Search for the cell housing the specified text and yield its (X, Y) center coordinate. 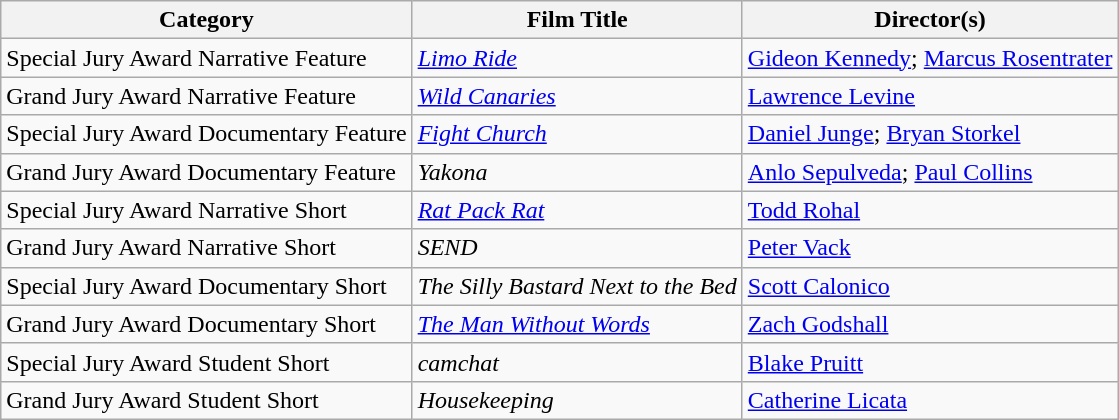
The Silly Bastard Next to the Bed (577, 286)
Lawrence Levine (930, 96)
Grand Jury Award Documentary Feature (206, 172)
Fight Church (577, 134)
Daniel Junge; Bryan Storkel (930, 134)
Zach Godshall (930, 324)
Special Jury Award Narrative Short (206, 210)
Grand Jury Award Narrative Feature (206, 96)
Wild Canaries (577, 96)
Peter Vack (930, 248)
Rat Pack Rat (577, 210)
Film Title (577, 20)
SEND (577, 248)
Limo Ride (577, 58)
Scott Calonico (930, 286)
camchat (577, 362)
Gideon Kennedy; Marcus Rosentrater (930, 58)
Special Jury Award Student Short (206, 362)
Yakona (577, 172)
Special Jury Award Documentary Feature (206, 134)
Director(s) (930, 20)
Todd Rohal (930, 210)
Blake Pruitt (930, 362)
Special Jury Award Documentary Short (206, 286)
The Man Without Words (577, 324)
Housekeeping (577, 400)
Anlo Sepulveda; Paul Collins (930, 172)
Special Jury Award Narrative Feature (206, 58)
Category (206, 20)
Catherine Licata (930, 400)
Grand Jury Award Documentary Short (206, 324)
Grand Jury Award Narrative Short (206, 248)
Grand Jury Award Student Short (206, 400)
